Return the [X, Y] coordinate for the center point of the cell that contains the specified text.  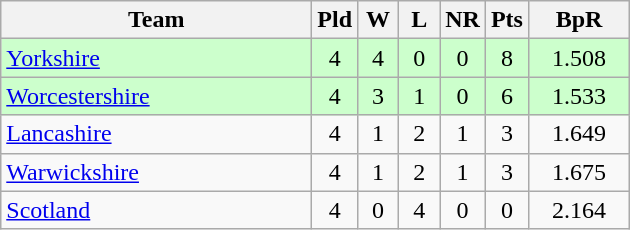
1.649 [578, 134]
Warwickshire [156, 172]
Team [156, 20]
1.675 [578, 172]
2.164 [578, 210]
1.533 [578, 96]
W [378, 20]
Lancashire [156, 134]
1.508 [578, 58]
Yorkshire [156, 58]
BpR [578, 20]
L [420, 20]
Worcestershire [156, 96]
Pts [506, 20]
8 [506, 58]
NR [463, 20]
Scotland [156, 210]
6 [506, 96]
Pld [335, 20]
